Detect which cell encompasses the target text, then output its (x, y) center coordinate. 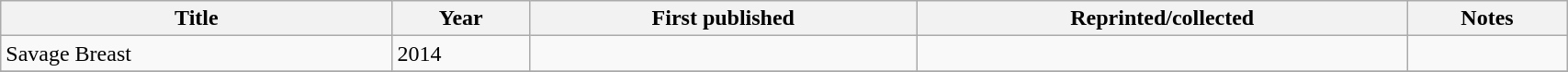
Title (197, 18)
Savage Breast (197, 54)
2014 (461, 54)
Year (461, 18)
First published (724, 18)
Notes (1486, 18)
Reprinted/collected (1162, 18)
